Provide the [X, Y] coordinate of the cell's center where the given text is located.  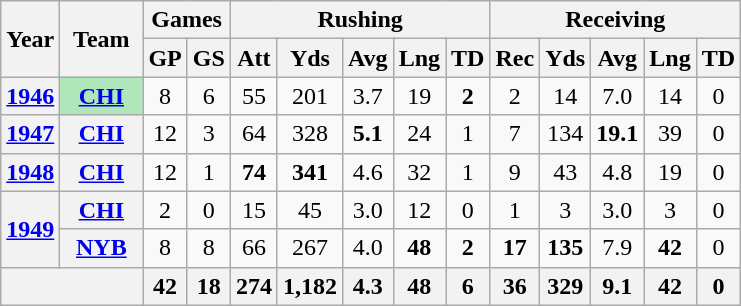
45 [310, 210]
7.0 [618, 96]
64 [254, 134]
267 [310, 248]
135 [566, 248]
36 [515, 286]
55 [254, 96]
GS [208, 58]
Receiving [616, 20]
17 [515, 248]
1947 [30, 134]
74 [254, 172]
24 [419, 134]
341 [310, 172]
9 [515, 172]
66 [254, 248]
4.0 [368, 248]
Year [30, 39]
7.9 [618, 248]
Rushing [360, 20]
4.8 [618, 172]
32 [419, 172]
201 [310, 96]
Team [102, 39]
7 [515, 134]
274 [254, 286]
329 [566, 286]
1946 [30, 96]
3.7 [368, 96]
Rec [515, 58]
43 [566, 172]
5.1 [368, 134]
39 [670, 134]
9.1 [618, 286]
1948 [30, 172]
4.3 [368, 286]
18 [208, 286]
1,182 [310, 286]
19.1 [618, 134]
Att [254, 58]
4.6 [368, 172]
328 [310, 134]
NYB [102, 248]
134 [566, 134]
15 [254, 210]
1949 [30, 229]
GP [165, 58]
Games [186, 20]
